For the text-containing cell, return its midpoint in (x, y) coordinate format. 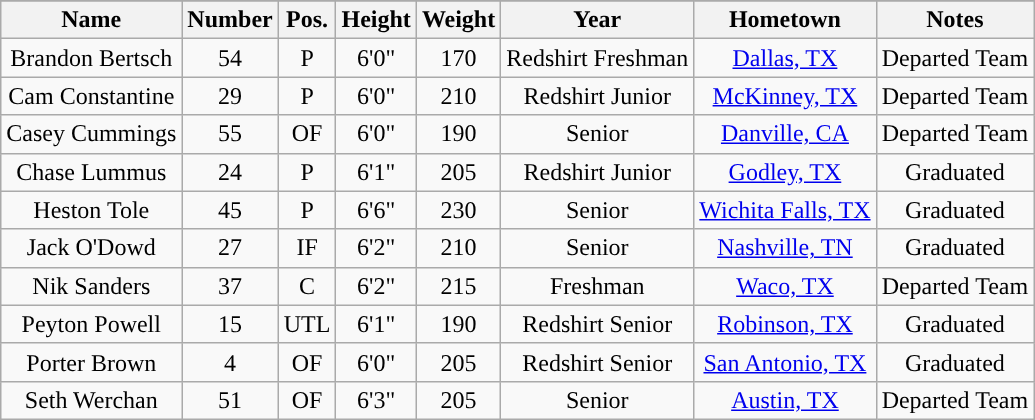
54 (230, 58)
Nik Sanders (92, 286)
Austin, TX (785, 400)
San Antonio, TX (785, 362)
Heston Tole (92, 210)
6'6" (376, 210)
Jack O'Dowd (92, 248)
Wichita Falls, TX (785, 210)
Number (230, 20)
Weight (458, 20)
McKinney, TX (785, 96)
51 (230, 400)
Waco, TX (785, 286)
Name (92, 20)
24 (230, 172)
UTL (307, 324)
6'3" (376, 400)
Brandon Bertsch (92, 58)
Redshirt Freshman (598, 58)
Freshman (598, 286)
45 (230, 210)
Godley, TX (785, 172)
Casey Cummings (92, 134)
Dallas, TX (785, 58)
37 (230, 286)
Robinson, TX (785, 324)
Cam Constantine (92, 96)
C (307, 286)
27 (230, 248)
Chase Lummus (92, 172)
Notes (955, 20)
Nashville, TN (785, 248)
Danville, CA (785, 134)
Hometown (785, 20)
Pos. (307, 20)
Year (598, 20)
170 (458, 58)
Seth Werchan (92, 400)
Height (376, 20)
15 (230, 324)
29 (230, 96)
Peyton Powell (92, 324)
Porter Brown (92, 362)
215 (458, 286)
230 (458, 210)
4 (230, 362)
IF (307, 248)
55 (230, 134)
